Search for the cell housing the specified text and yield its (X, Y) center coordinate. 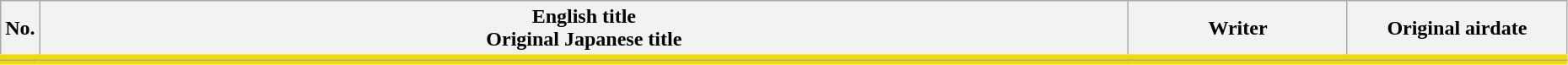
English title Original Japanese title (584, 30)
No. (20, 30)
Writer (1238, 30)
Original airdate (1457, 30)
